Search for the cell housing the specified text and yield its [X, Y] center coordinate. 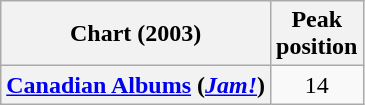
14 [317, 85]
Canadian Albums (Jam!) [136, 85]
Peak position [317, 34]
Chart (2003) [136, 34]
